Provide the (x, y) coordinate of the cell's center where the given text is located.  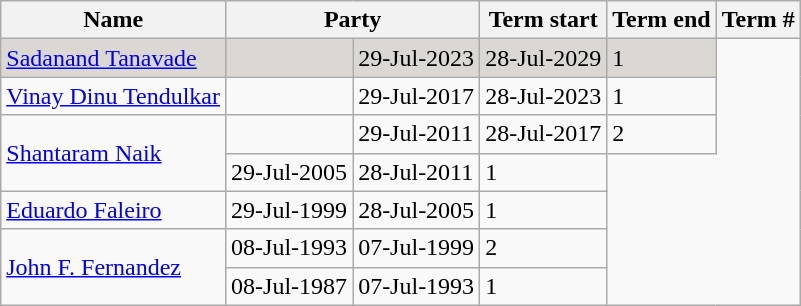
Party (353, 20)
Vinay Dinu Tendulkar (114, 96)
29-Jul-2023 (416, 58)
07-Jul-1993 (416, 286)
29-Jul-1999 (290, 210)
08-Jul-1987 (290, 286)
08-Jul-1993 (290, 248)
28-Jul-2011 (416, 172)
Term # (758, 20)
28-Jul-2017 (544, 134)
Shantaram Naik (114, 153)
28-Jul-2023 (544, 96)
John F. Fernandez (114, 267)
Sadanand Tanavade (114, 58)
29-Jul-2005 (290, 172)
Name (114, 20)
Term end (662, 20)
28-Jul-2005 (416, 210)
Term start (544, 20)
29-Jul-2017 (416, 96)
07-Jul-1999 (416, 248)
28-Jul-2029 (544, 58)
29-Jul-2011 (416, 134)
Eduardo Faleiro (114, 210)
